Locate the cell with the specified text and output its (X, Y) center coordinate. 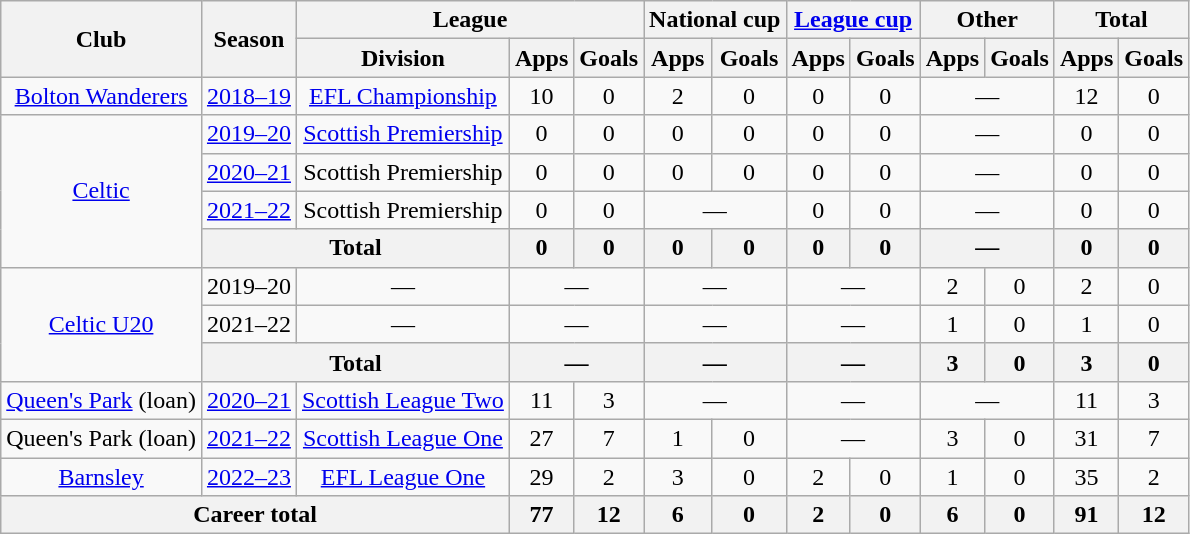
29 (541, 477)
EFL Championship (402, 96)
Season (248, 39)
League cup (853, 20)
National cup (715, 20)
Career total (256, 515)
League (470, 20)
35 (1086, 477)
Club (102, 39)
Division (402, 58)
77 (541, 515)
2018–19 (248, 96)
27 (541, 438)
31 (1086, 438)
Celtic (102, 191)
Scottish League One (402, 438)
Scottish League Two (402, 400)
10 (541, 96)
Other (987, 20)
Bolton Wanderers (102, 96)
91 (1086, 515)
2022–23 (248, 477)
Celtic U20 (102, 324)
EFL League One (402, 477)
Barnsley (102, 477)
